Provide the (x, y) coordinate of the cell's center where the given text is located.  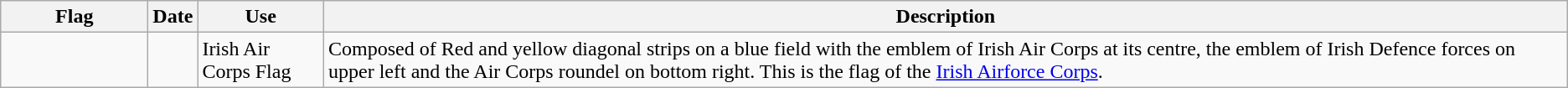
Flag (75, 17)
Irish Air Corps Flag (261, 60)
Description (946, 17)
Date (173, 17)
Use (261, 17)
